For the text-containing cell, return its midpoint in [X, Y] coordinate format. 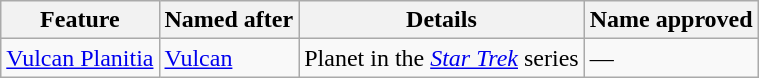
Planet in the Star Trek series [442, 58]
Details [442, 20]
Vulcan Planitia [80, 58]
Named after [229, 20]
Feature [80, 20]
— [671, 58]
Name approved [671, 20]
Vulcan [229, 58]
